Search for the cell housing the specified text and yield its (X, Y) center coordinate. 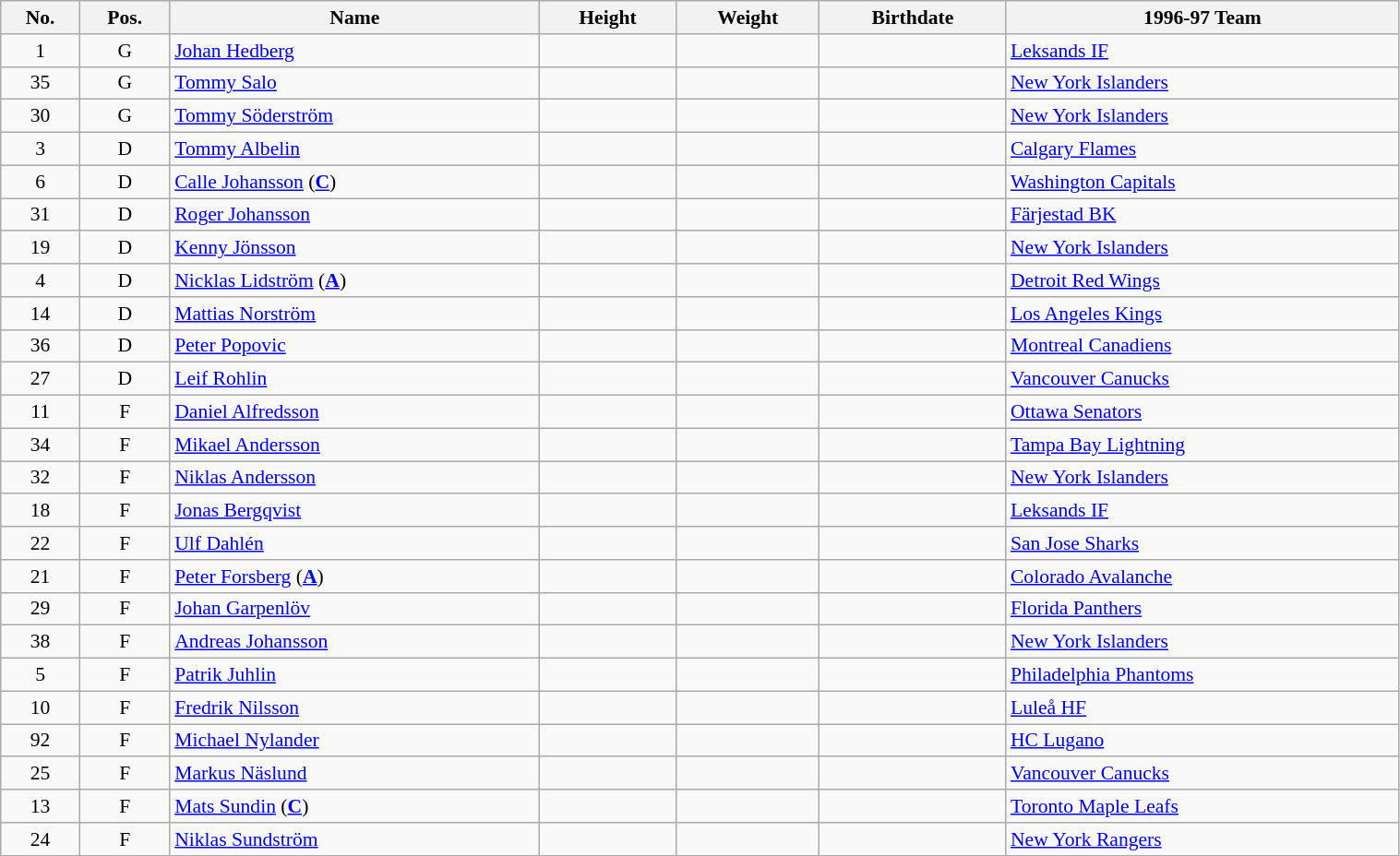
1 (41, 51)
Niklas Sundström (354, 839)
6 (41, 182)
5 (41, 675)
29 (41, 609)
10 (41, 707)
Mattias Norström (354, 314)
Tommy Salo (354, 83)
1996-97 Team (1203, 18)
Pos. (125, 18)
30 (41, 116)
Michael Nylander (354, 741)
11 (41, 412)
Calle Johansson (C) (354, 182)
14 (41, 314)
Jonas Bergqvist (354, 511)
Luleå HF (1203, 707)
Peter Popovic (354, 346)
4 (41, 280)
92 (41, 741)
36 (41, 346)
3 (41, 149)
Toronto Maple Leafs (1203, 806)
Niklas Andersson (354, 478)
Montreal Canadiens (1203, 346)
Tampa Bay Lightning (1203, 445)
Colorado Avalanche (1203, 577)
No. (41, 18)
Ulf Dahlén (354, 543)
San Jose Sharks (1203, 543)
Detroit Red Wings (1203, 280)
Patrik Juhlin (354, 675)
13 (41, 806)
Fredrik Nilsson (354, 707)
Johan Garpenlöv (354, 609)
27 (41, 379)
Weight (748, 18)
34 (41, 445)
Tommy Albelin (354, 149)
Kenny Jönsson (354, 248)
Washington Capitals (1203, 182)
18 (41, 511)
25 (41, 774)
HC Lugano (1203, 741)
32 (41, 478)
35 (41, 83)
38 (41, 642)
Philadelphia Phantoms (1203, 675)
Andreas Johansson (354, 642)
19 (41, 248)
Name (354, 18)
Calgary Flames (1203, 149)
Tommy Söderström (354, 116)
Mats Sundin (C) (354, 806)
Height (607, 18)
31 (41, 215)
Markus Näslund (354, 774)
24 (41, 839)
Leif Rohlin (354, 379)
Mikael Andersson (354, 445)
Nicklas Lidström (A) (354, 280)
New York Rangers (1203, 839)
21 (41, 577)
Florida Panthers (1203, 609)
Daniel Alfredsson (354, 412)
22 (41, 543)
Peter Forsberg (A) (354, 577)
Johan Hedberg (354, 51)
Birthdate (913, 18)
Roger Johansson (354, 215)
Färjestad BK (1203, 215)
Ottawa Senators (1203, 412)
Los Angeles Kings (1203, 314)
